Return the (x, y) coordinate for the center point of the cell that contains the specified text.  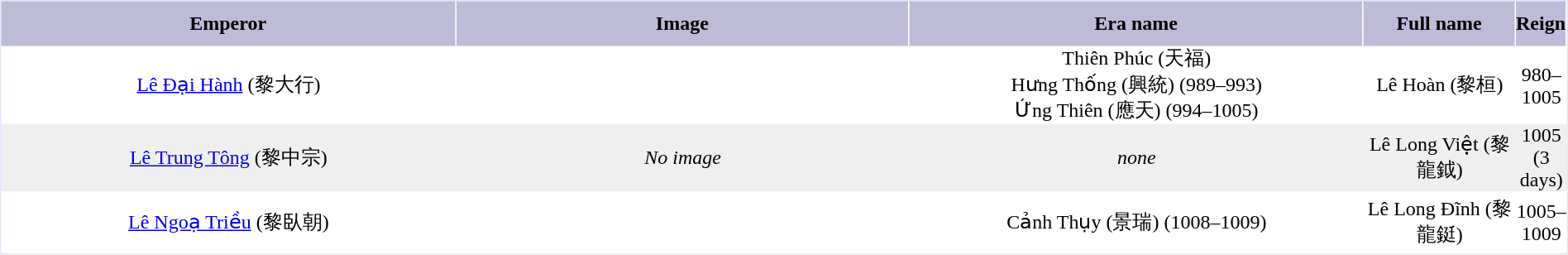
Emperor (229, 24)
Lê Long Đĩnh (黎龍鋌) (1440, 222)
980–1005 (1542, 85)
Thiên Phúc (天福) Hưng Thống (興統) (989–993) Ứng Thiên (應天) (994–1005) (1136, 85)
Reign (1542, 24)
Lê Ngoạ Triều (黎臥朝) (229, 222)
Lê Hoàn (黎桓) (1440, 85)
1005–1009 (1542, 222)
Lê Trung Tông (黎中宗) (229, 157)
Lê Long Việt (黎龍鉞) (1440, 157)
Full name (1440, 24)
Image (683, 24)
none (1136, 157)
No image (683, 157)
Lê Đại Hành (黎大行) (229, 85)
Era name (1136, 24)
1005 (3 days) (1542, 157)
Cảnh Thụy (景瑞) (1008–1009) (1136, 222)
